Provide the [x, y] coordinate of the cell's center where the given text is located.  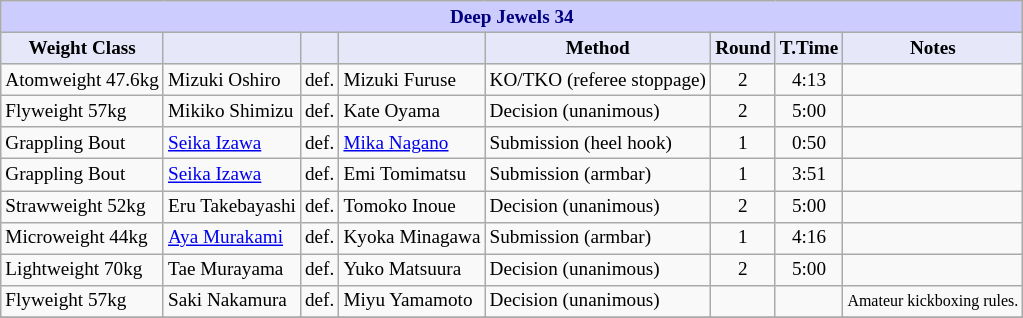
0:50 [809, 143]
Mizuki Furuse [412, 80]
3:51 [809, 175]
4:13 [809, 80]
Lightweight 70kg [82, 270]
Aya Murakami [232, 238]
Microweight 44kg [82, 238]
Weight Class [82, 48]
Kyoka Minagawa [412, 238]
Deep Jewels 34 [512, 17]
Amateur kickboxing rules. [933, 301]
Method [598, 48]
Miyu Yamamoto [412, 301]
Submission (heel hook) [598, 143]
Kate Oyama [412, 111]
Yuko Matsuura [412, 270]
Atomweight 47.6kg [82, 80]
T.Time [809, 48]
4:16 [809, 238]
Round [744, 48]
Tomoko Inoue [412, 206]
Strawweight 52kg [82, 206]
Mikiko Shimizu [232, 111]
Mizuki Oshiro [232, 80]
Eru Takebayashi [232, 206]
Tae Murayama [232, 270]
Saki Nakamura [232, 301]
Mika Nagano [412, 143]
Notes [933, 48]
KO/TKO (referee stoppage) [598, 80]
Emi Tomimatsu [412, 175]
